Capture the cell that displays the provided text and extract its (X, Y) central coordinate. 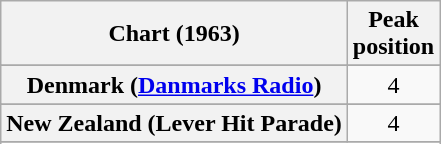
Denmark (Danmarks Radio) (174, 85)
New Zealand (Lever Hit Parade) (174, 123)
Peakposition (393, 34)
Chart (1963) (174, 34)
